Return the [x, y] coordinate for the center point of the cell that contains the specified text.  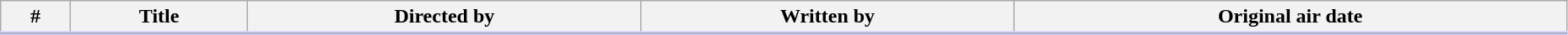
Original air date [1291, 17]
# [35, 17]
Directed by [445, 17]
Written by [827, 17]
Title [159, 17]
